Capture the cell that displays the provided text and extract its [X, Y] central coordinate. 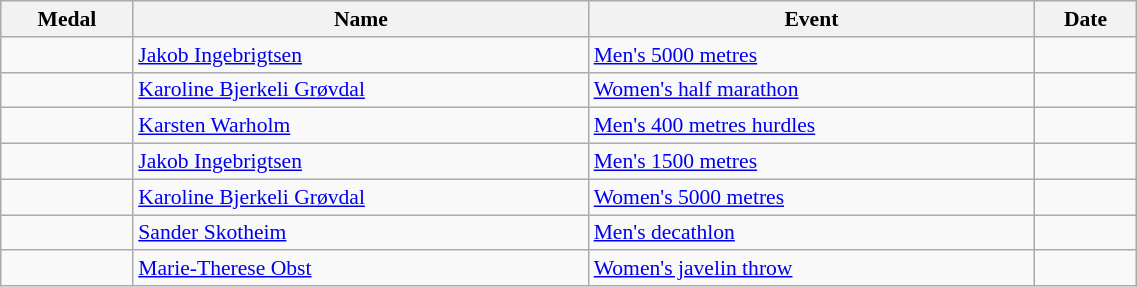
Event [812, 19]
Men's 400 metres hurdles [812, 126]
Women's 5000 metres [812, 197]
Karsten Warholm [360, 126]
Men's 5000 metres [812, 55]
Men's decathlon [812, 233]
Medal [67, 19]
Men's 1500 metres [812, 162]
Women's half marathon [812, 90]
Name [360, 19]
Women's javelin throw [812, 269]
Marie-Therese Obst [360, 269]
Date [1086, 19]
Sander Skotheim [360, 233]
